Search for the cell housing the specified text and yield its (X, Y) center coordinate. 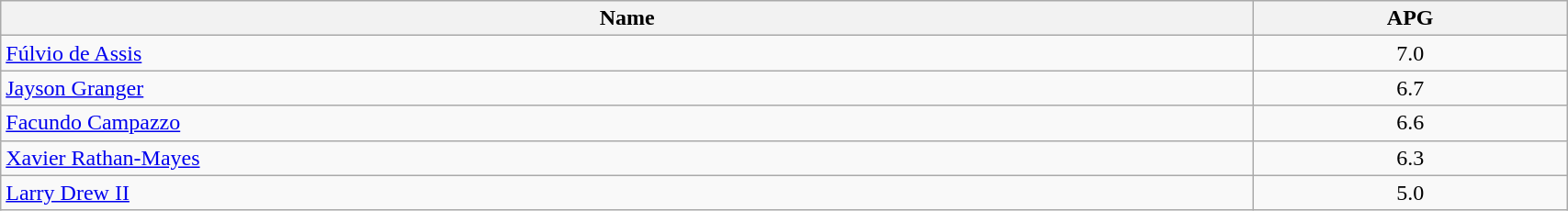
Xavier Rathan-Mayes (627, 158)
6.7 (1411, 88)
7.0 (1411, 53)
Name (627, 18)
Larry Drew II (627, 193)
Facundo Campazzo (627, 123)
6.6 (1411, 123)
Fúlvio de Assis (627, 53)
6.3 (1411, 158)
Jayson Granger (627, 88)
5.0 (1411, 193)
APG (1411, 18)
